For the text-containing cell, return its midpoint in (x, y) coordinate format. 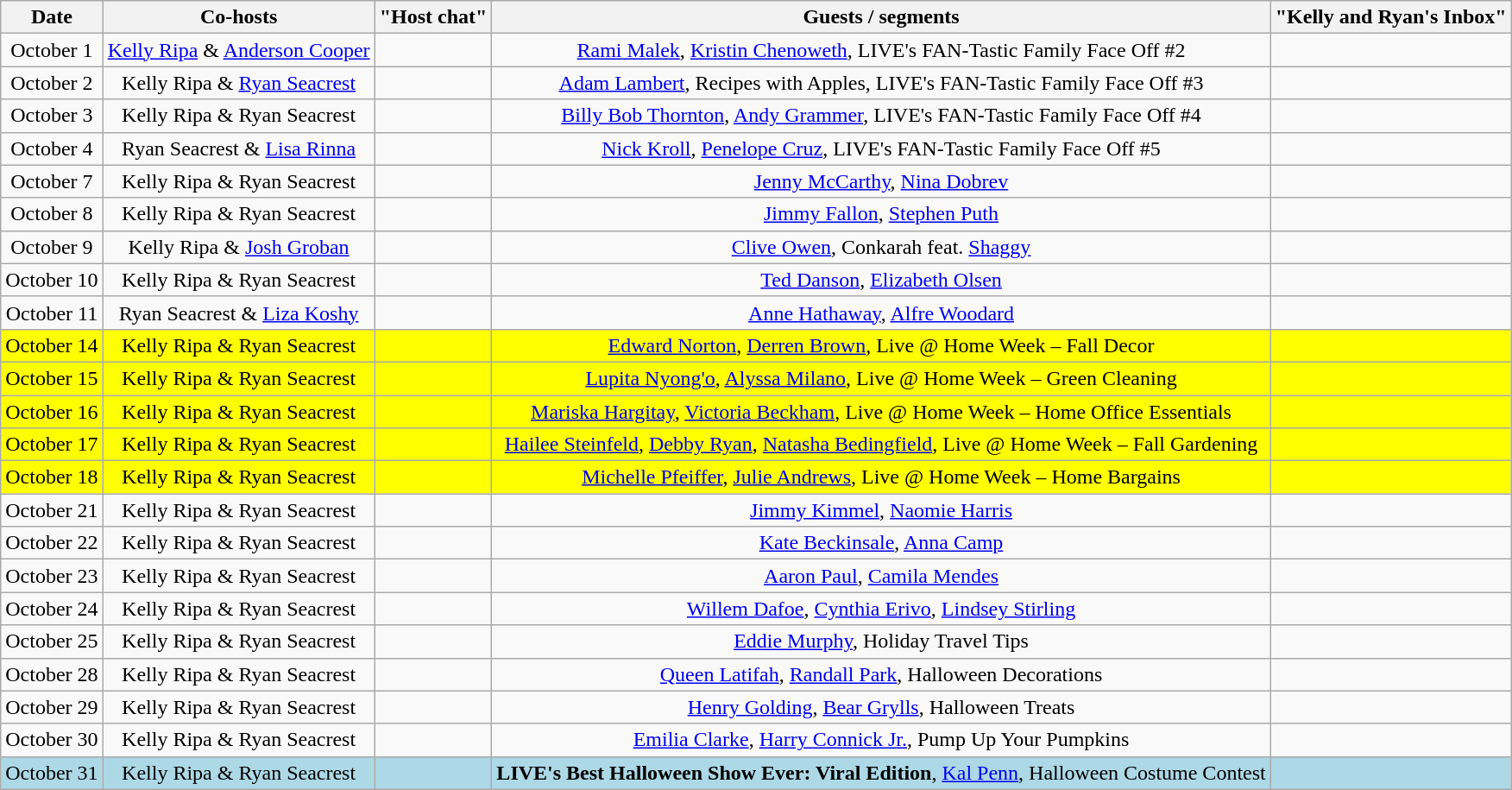
Ryan Seacrest & Liza Koshy (238, 313)
October 14 (52, 345)
October 21 (52, 510)
October 7 (52, 181)
October 24 (52, 609)
October 15 (52, 378)
October 17 (52, 445)
Kate Beckinsale, Anna Camp (881, 543)
Hailee Steinfeld, Debby Ryan, Natasha Bedingfield, Live @ Home Week – Fall Gardening (881, 445)
Adam Lambert, Recipes with Apples, LIVE's FAN-Tastic Family Face Off #3 (881, 83)
Ted Danson, Elizabeth Olsen (881, 280)
October 18 (52, 477)
Emilia Clarke, Harry Connick Jr., Pump Up Your Pumpkins (881, 740)
Ryan Seacrest & Lisa Rinna (238, 149)
Mariska Hargitay, Victoria Beckham, Live @ Home Week – Home Office Essentials (881, 412)
Eddie Murphy, Holiday Travel Tips (881, 641)
Aaron Paul, Camila Mendes (881, 576)
Clive Owen, Conkarah feat. Shaggy (881, 247)
Edward Norton, Derren Brown, Live @ Home Week – Fall Decor (881, 345)
October 28 (52, 674)
Michelle Pfeiffer, Julie Andrews, Live @ Home Week – Home Bargains (881, 477)
Queen Latifah, Randall Park, Halloween Decorations (881, 674)
Kelly Ripa & Josh Groban (238, 247)
Kelly Ripa & Anderson Cooper (238, 50)
October 10 (52, 280)
October 4 (52, 149)
Anne Hathaway, Alfre Woodard (881, 313)
October 31 (52, 773)
Willem Dafoe, Cynthia Erivo, Lindsey Stirling (881, 609)
October 23 (52, 576)
October 25 (52, 641)
October 1 (52, 50)
Lupita Nyong'o, Alyssa Milano, Live @ Home Week – Green Cleaning (881, 378)
October 9 (52, 247)
October 8 (52, 214)
Jimmy Kimmel, Naomie Harris (881, 510)
Rami Malek, Kristin Chenoweth, LIVE's FAN-Tastic Family Face Off #2 (881, 50)
October 16 (52, 412)
Billy Bob Thornton, Andy Grammer, LIVE's FAN-Tastic Family Face Off #4 (881, 116)
Date (52, 17)
Jimmy Fallon, Stephen Puth (881, 214)
Co-hosts (238, 17)
October 2 (52, 83)
Jenny McCarthy, Nina Dobrev (881, 181)
"Kelly and Ryan's Inbox" (1391, 17)
Guests / segments (881, 17)
October 11 (52, 313)
October 29 (52, 707)
Nick Kroll, Penelope Cruz, LIVE's FAN-Tastic Family Face Off #5 (881, 149)
October 3 (52, 116)
"Host chat" (433, 17)
Henry Golding, Bear Grylls, Halloween Treats (881, 707)
October 30 (52, 740)
October 22 (52, 543)
LIVE's Best Halloween Show Ever: Viral Edition, Kal Penn, Halloween Costume Contest (881, 773)
